Return the [X, Y] coordinate for the center point of the cell that contains the specified text.  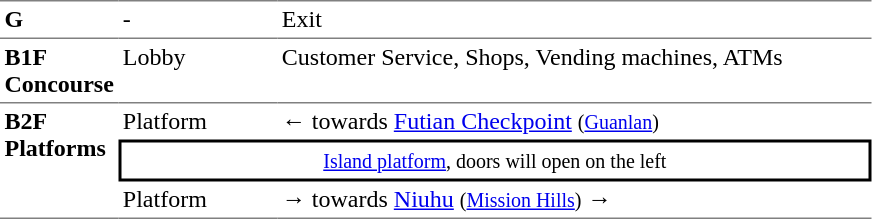
Platform [198, 122]
Exit [574, 19]
- [198, 19]
Lobby [198, 71]
B1FConcourse [59, 71]
Island platform, doors will open on the left [494, 161]
← towards Futian Checkpoint (Guanlan) [574, 122]
Customer Service, Shops, Vending machines, ATMs [574, 71]
G [59, 19]
